Return (X, Y) of the center of cell containing provided text 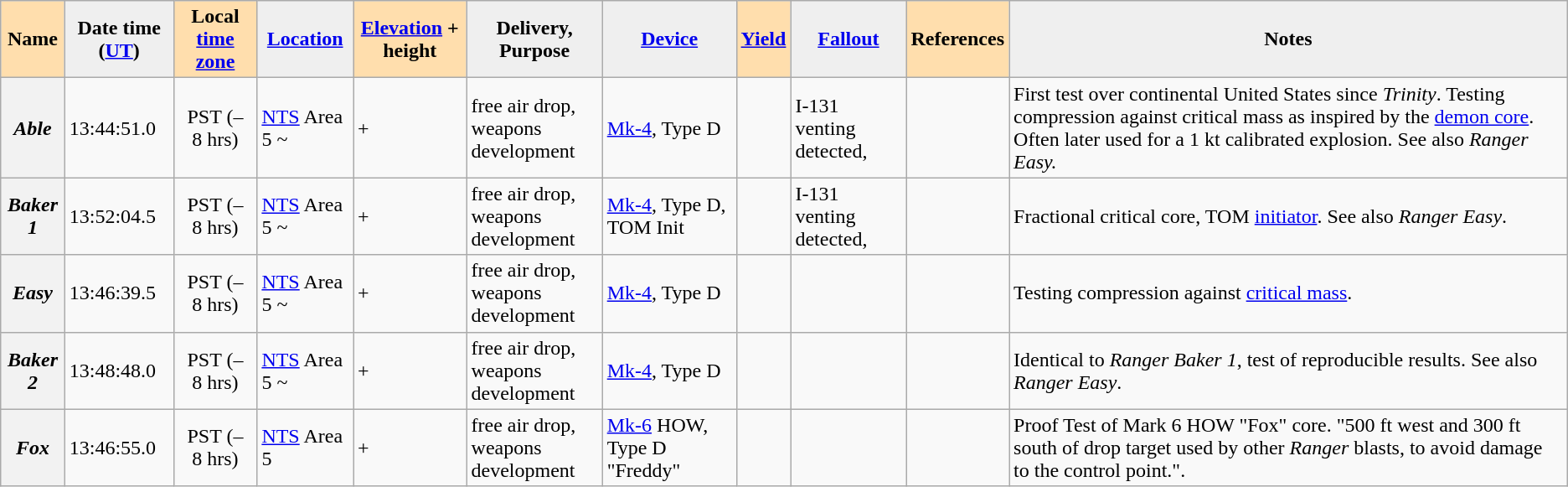
Easy (33, 293)
References (958, 39)
NTS Area 5 (305, 448)
Identical to Ranger Baker 1, test of reproducible results. See also Ranger Easy. (1288, 370)
Location (305, 39)
Testing compression against critical mass. (1288, 293)
Mk-6 HOW, Type D "Freddy" (669, 448)
13:46:55.0 (119, 448)
Elevation + height (410, 39)
Able (33, 127)
Baker 2 (33, 370)
13:46:39.5 (119, 293)
Yield (764, 39)
Name (33, 39)
Baker 1 (33, 216)
Date time (UT) (119, 39)
Local time zone (215, 39)
Fractional critical core, TOM initiator. See also Ranger Easy. (1288, 216)
Notes (1288, 39)
Fox (33, 448)
Mk-4, Type D, TOM Init (669, 216)
13:48:48.0 (119, 370)
13:52:04.5 (119, 216)
Device (669, 39)
Fallout (848, 39)
Delivery,Purpose (534, 39)
13:44:51.0 (119, 127)
